Capture the cell that displays the provided text and extract its [x, y] central coordinate. 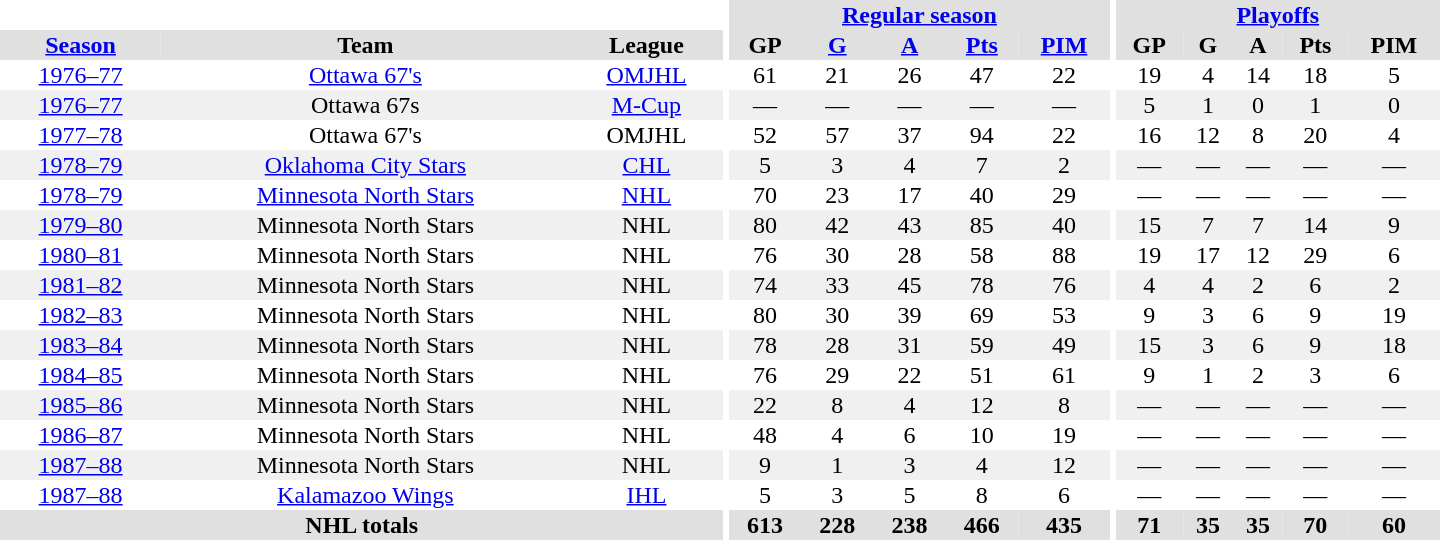
435 [1064, 525]
57 [837, 135]
1980–81 [80, 255]
Oklahoma City Stars [365, 165]
Team [365, 45]
613 [765, 525]
Season [80, 45]
1986–87 [80, 435]
59 [982, 345]
Playoffs [1278, 15]
1983–84 [80, 345]
228 [837, 525]
1981–82 [80, 285]
1982–83 [80, 315]
88 [1064, 255]
1985–86 [80, 405]
1979–80 [80, 225]
League [647, 45]
74 [765, 285]
43 [909, 225]
60 [1394, 525]
M-Cup [647, 105]
48 [765, 435]
51 [982, 375]
1984–85 [80, 375]
Ottawa 67s [365, 105]
31 [909, 345]
CHL [647, 165]
42 [837, 225]
47 [982, 75]
33 [837, 285]
466 [982, 525]
NHL totals [362, 525]
21 [837, 75]
69 [982, 315]
IHL [647, 495]
58 [982, 255]
45 [909, 285]
94 [982, 135]
1977–78 [80, 135]
37 [909, 135]
20 [1316, 135]
53 [1064, 315]
Kalamazoo Wings [365, 495]
16 [1150, 135]
49 [1064, 345]
Regular season [920, 15]
52 [765, 135]
39 [909, 315]
85 [982, 225]
238 [909, 525]
10 [982, 435]
71 [1150, 525]
26 [909, 75]
23 [837, 195]
